Locate the cell with the specified text and output its [X, Y] center coordinate. 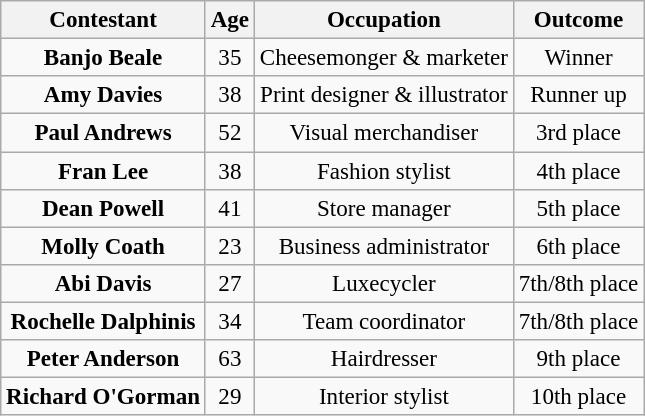
Molly Coath [104, 246]
Interior stylist [384, 397]
Runner up [578, 95]
35 [230, 58]
5th place [578, 209]
4th place [578, 171]
27 [230, 284]
Paul Andrews [104, 133]
Rochelle Dalphinis [104, 322]
23 [230, 246]
Store manager [384, 209]
Richard O'Gorman [104, 397]
Dean Powell [104, 209]
Winner [578, 58]
Team coordinator [384, 322]
Fran Lee [104, 171]
29 [230, 397]
Amy Davies [104, 95]
10th place [578, 397]
Age [230, 20]
Fashion stylist [384, 171]
Outcome [578, 20]
52 [230, 133]
34 [230, 322]
Abi Davis [104, 284]
6th place [578, 246]
9th place [578, 359]
Visual merchandiser [384, 133]
Print designer & illustrator [384, 95]
Cheesemonger & marketer [384, 58]
Luxecycler [384, 284]
3rd place [578, 133]
41 [230, 209]
Business administrator [384, 246]
Banjo Beale [104, 58]
Peter Anderson [104, 359]
63 [230, 359]
Hairdresser [384, 359]
Contestant [104, 20]
Occupation [384, 20]
